Detect which cell encompasses the target text, then output its (X, Y) center coordinate. 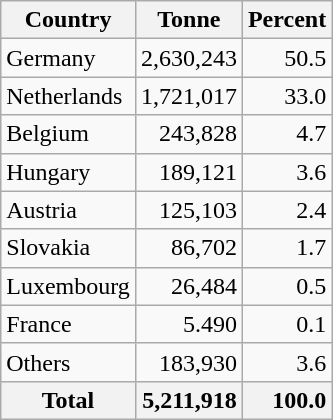
5,211,918 (188, 400)
Belgium (68, 134)
4.7 (286, 134)
5.490 (188, 324)
183,930 (188, 362)
Hungary (68, 172)
France (68, 324)
Country (68, 20)
0.1 (286, 324)
Luxembourg (68, 286)
125,103 (188, 210)
189,121 (188, 172)
Total (68, 400)
0.5 (286, 286)
26,484 (188, 286)
1.7 (286, 248)
2.4 (286, 210)
Percent (286, 20)
Netherlands (68, 96)
243,828 (188, 134)
Others (68, 362)
Austria (68, 210)
1,721,017 (188, 96)
86,702 (188, 248)
2,630,243 (188, 58)
33.0 (286, 96)
Slovakia (68, 248)
Germany (68, 58)
100.0 (286, 400)
50.5 (286, 58)
Tonne (188, 20)
